Identify which cell holds the provided text, then report its [x, y] central coordinate. 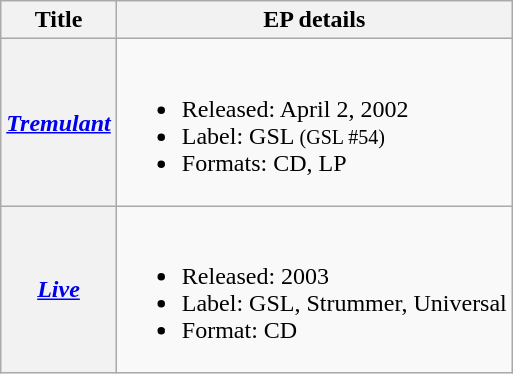
Title [59, 20]
EP details [314, 20]
Released: April 2, 2002Label: GSL (GSL #54)Formats: CD, LP [314, 122]
Live [59, 290]
Released: 2003Label: GSL, Strummer, UniversalFormat: CD [314, 290]
Tremulant [59, 122]
